Determine the (x, y) coordinate at the center of the cell enclosing the given text.  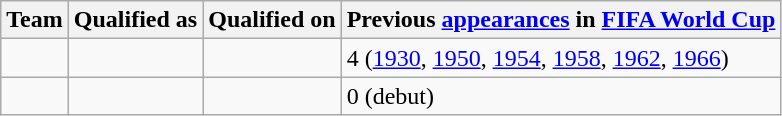
Qualified as (135, 20)
0 (debut) (561, 96)
Qualified on (272, 20)
4 (1930, 1950, 1954, 1958, 1962, 1966) (561, 58)
Previous appearances in FIFA World Cup (561, 20)
Team (35, 20)
